Find where the given text appears and provide that cell's center as (x, y) coordinate. 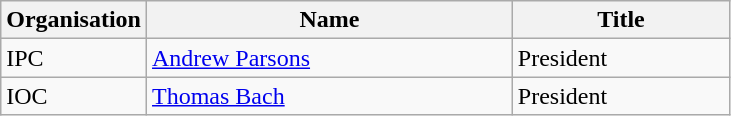
Andrew Parsons (330, 58)
IOC (74, 96)
Name (330, 20)
Title (620, 20)
IPC (74, 58)
Organisation (74, 20)
Thomas Bach (330, 96)
